Return the (X, Y) coordinate for the center point of the cell that contains the specified text.  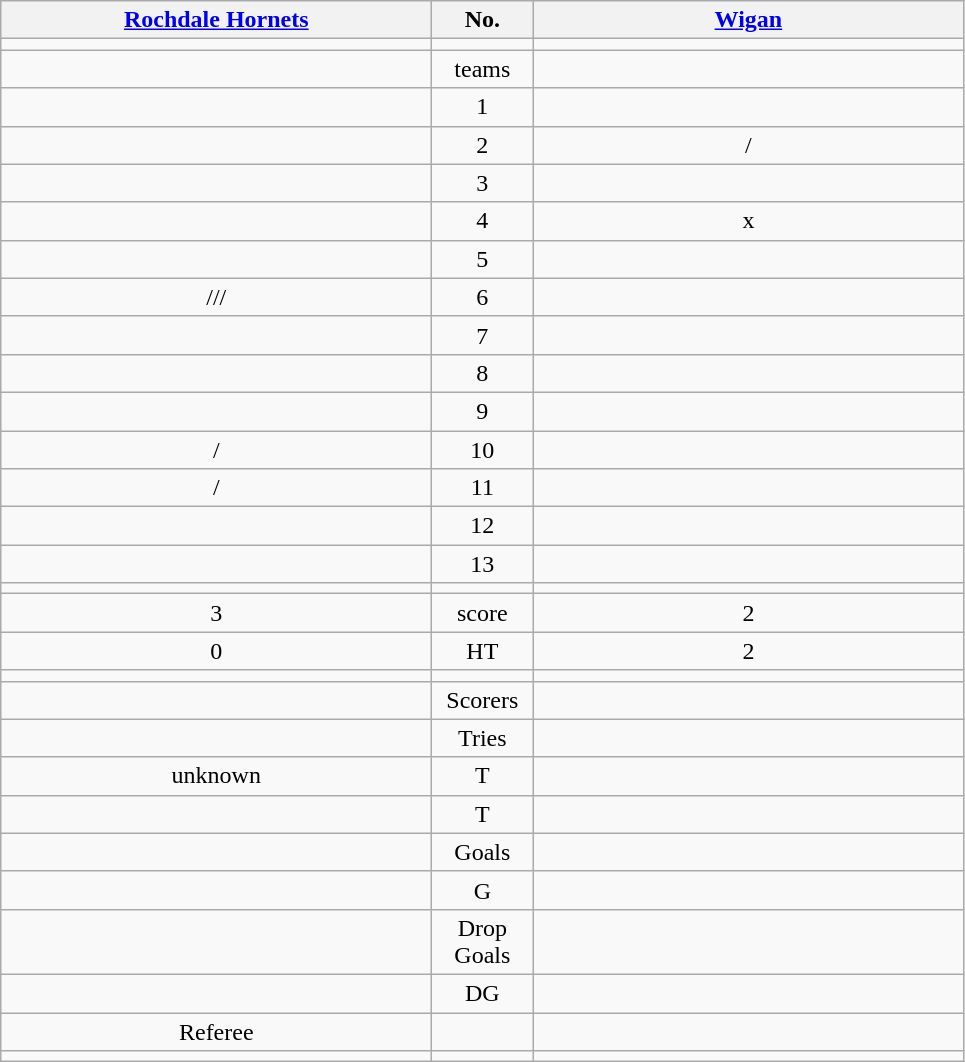
0 (216, 651)
Wigan (748, 20)
HT (482, 651)
6 (482, 297)
Drop Goals (482, 942)
11 (482, 488)
unknown (216, 776)
No. (482, 20)
Goals (482, 852)
9 (482, 411)
G (482, 890)
Tries (482, 738)
Referee (216, 1031)
teams (482, 69)
1 (482, 107)
8 (482, 373)
13 (482, 564)
Scorers (482, 700)
x (748, 221)
10 (482, 449)
4 (482, 221)
DG (482, 993)
Rochdale Hornets (216, 20)
/// (216, 297)
5 (482, 259)
12 (482, 526)
score (482, 613)
7 (482, 335)
